Return [X, Y] of the center of cell containing provided text 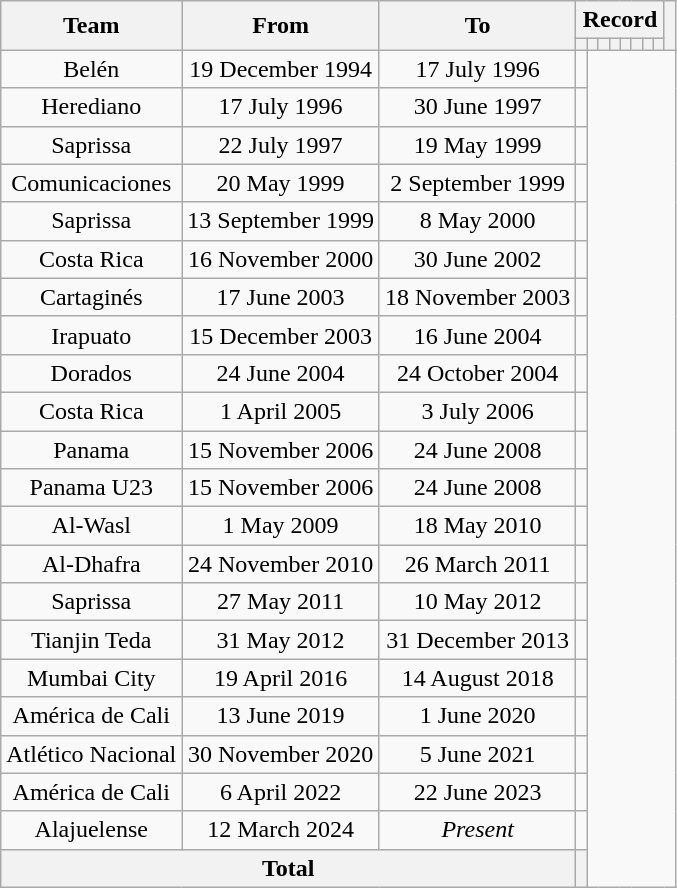
13 June 2019 [281, 716]
1 May 2009 [281, 526]
30 November 2020 [281, 754]
14 August 2018 [477, 678]
31 December 2013 [477, 640]
Irapuato [92, 335]
16 June 2004 [477, 335]
27 May 2011 [281, 602]
Tianjin Teda [92, 640]
18 November 2003 [477, 297]
19 April 2016 [281, 678]
30 June 2002 [477, 259]
30 June 1997 [477, 107]
Comunicaciones [92, 183]
From [281, 26]
19 December 1994 [281, 69]
Record [620, 20]
Al-Dhafra [92, 564]
13 September 1999 [281, 221]
24 June 2004 [281, 373]
Belén [92, 69]
Dorados [92, 373]
20 May 1999 [281, 183]
24 October 2004 [477, 373]
2 September 1999 [477, 183]
Present [477, 830]
15 December 2003 [281, 335]
Herediano [92, 107]
22 July 1997 [281, 145]
Cartaginés [92, 297]
18 May 2010 [477, 526]
17 June 2003 [281, 297]
24 November 2010 [281, 564]
To [477, 26]
22 June 2023 [477, 792]
8 May 2000 [477, 221]
Team [92, 26]
Panama U23 [92, 488]
1 June 2020 [477, 716]
1 April 2005 [281, 411]
16 November 2000 [281, 259]
Al-Wasl [92, 526]
6 April 2022 [281, 792]
31 May 2012 [281, 640]
Alajuelense [92, 830]
26 March 2011 [477, 564]
10 May 2012 [477, 602]
Panama [92, 449]
Total [288, 868]
Atlético Nacional [92, 754]
19 May 1999 [477, 145]
Mumbai City [92, 678]
3 July 2006 [477, 411]
5 June 2021 [477, 754]
12 March 2024 [281, 830]
